For the text-containing cell, return its midpoint in [X, Y] coordinate format. 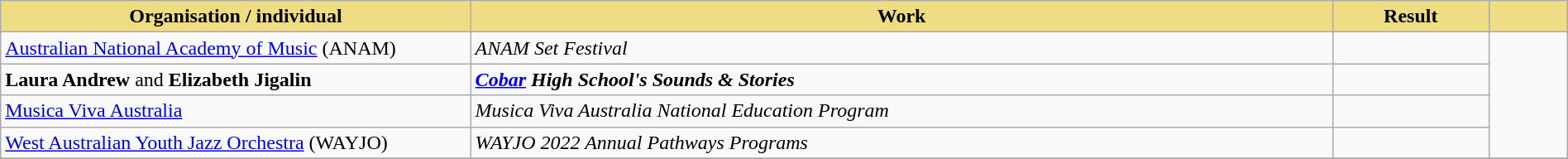
Result [1411, 17]
Musica Viva Australia [236, 111]
Work [901, 17]
Cobar High School's Sounds & Stories [901, 79]
Laura Andrew and Elizabeth Jigalin [236, 79]
WAYJO 2022 Annual Pathways Programs [901, 142]
Organisation / individual [236, 17]
ANAM Set Festival [901, 48]
West Australian Youth Jazz Orchestra (WAYJO) [236, 142]
Musica Viva Australia National Education Program [901, 111]
Australian National Academy of Music (ANAM) [236, 48]
